Determine the [x, y] coordinate at the center of the cell enclosing the given text.  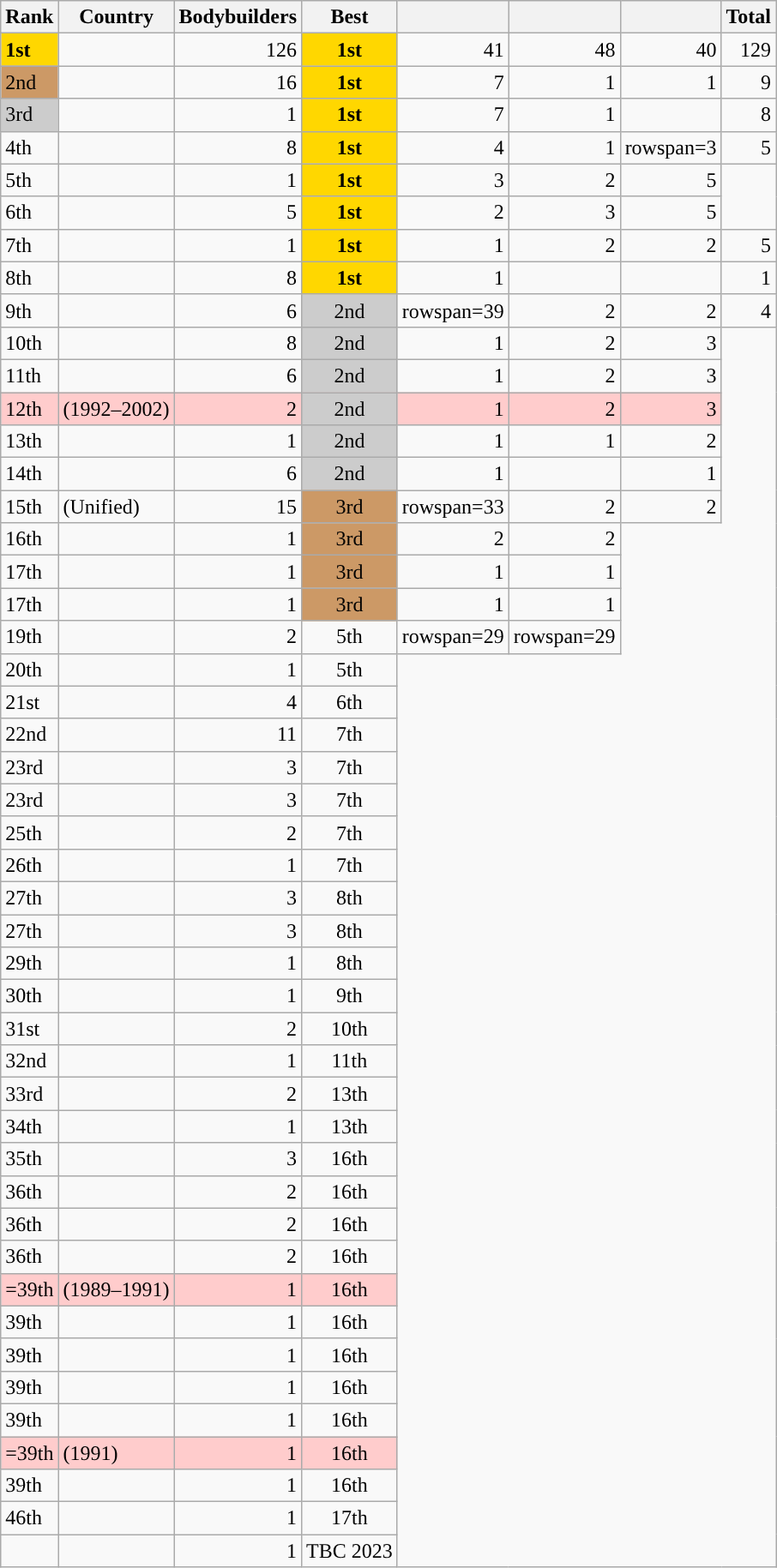
11 [238, 735]
(1992–2002) [117, 409]
Best [350, 17]
21st [29, 702]
14th [29, 474]
TBC 2023 [350, 1551]
35th [29, 1159]
15th [29, 507]
25th [29, 832]
Country [117, 17]
rowspan=33 [453, 507]
16 [238, 82]
40 [671, 50]
22nd [29, 735]
15 [238, 507]
rowspan=39 [453, 310]
29th [29, 964]
19th [29, 637]
46th [29, 1518]
9 [749, 82]
Rank [29, 17]
32nd [29, 1061]
rowspan=3 [671, 147]
30th [29, 996]
129 [749, 50]
26th [29, 865]
48 [564, 50]
41 [453, 50]
(1989–1991) [117, 1289]
Total [749, 17]
31st [29, 1029]
(1991) [117, 1453]
20th [29, 670]
Bodybuilders [238, 17]
33rd [29, 1094]
126 [238, 50]
(Unified) [117, 507]
12th [29, 409]
34th [29, 1126]
4th [29, 147]
